Detect which cell encompasses the target text, then output its [X, Y] center coordinate. 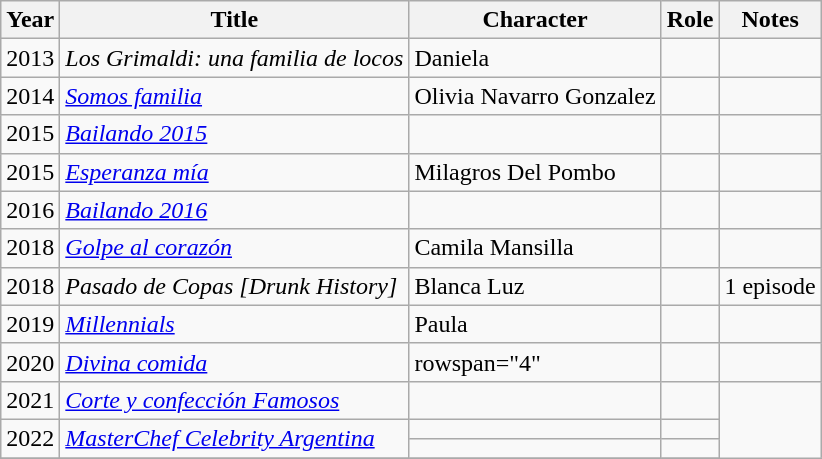
Bailando 2015 [234, 134]
2020 [30, 362]
Year [30, 20]
Daniela [535, 58]
Character [535, 20]
Title [234, 20]
2022 [30, 438]
Golpe al corazón [234, 248]
Camila Mansilla [535, 248]
Los Grimaldi: una familia de locos [234, 58]
Bailando 2016 [234, 210]
Blanca Luz [535, 286]
2019 [30, 324]
Milagros Del Pombo [535, 172]
Somos familia [234, 96]
2016 [30, 210]
Notes [770, 20]
2013 [30, 58]
Paula [535, 324]
2021 [30, 400]
rowspan="4" [535, 362]
Role [690, 20]
1 episode [770, 286]
Divina comida [234, 362]
Olivia Navarro Gonzalez [535, 96]
Pasado de Copas [Drunk History] [234, 286]
2014 [30, 96]
Esperanza mía [234, 172]
Millennials [234, 324]
Corte y confección Famosos [234, 400]
MasterChef Celebrity Argentina [234, 438]
